Search for the cell housing the specified text and yield its [X, Y] center coordinate. 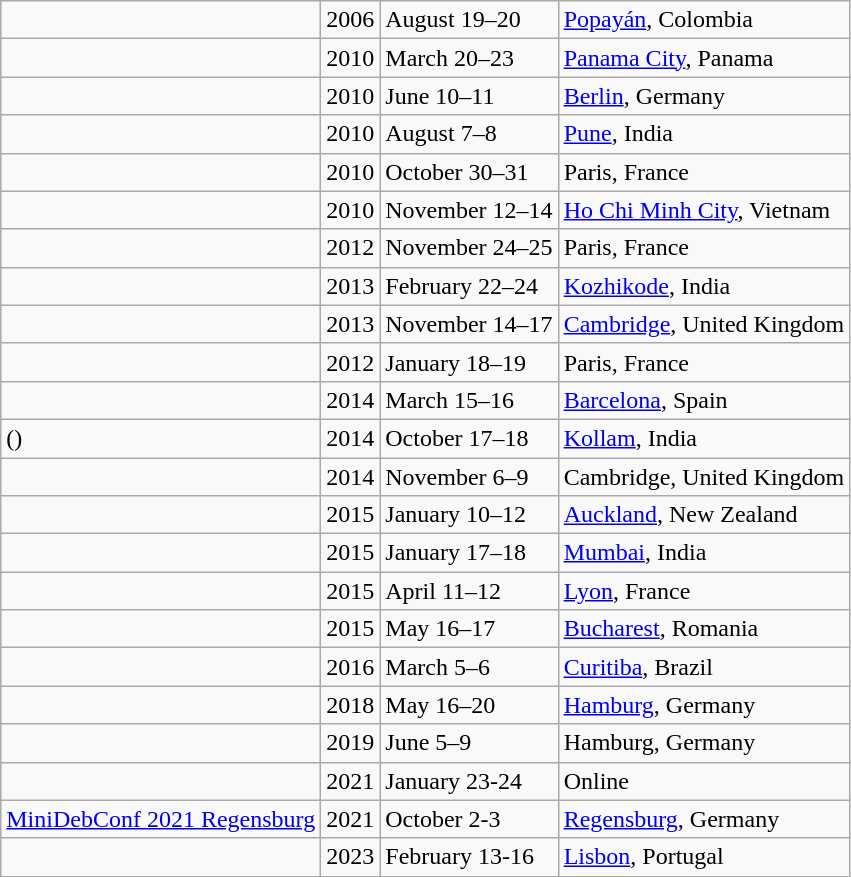
Berlin, Germany [704, 96]
August 19–20 [469, 20]
Panama City, Panama [704, 58]
October 17–18 [469, 438]
June 5–9 [469, 743]
Ho Chi Minh City, Vietnam [704, 210]
January 23-24 [469, 781]
November 6–9 [469, 477]
2016 [350, 667]
June 10–11 [469, 96]
October 2-3 [469, 819]
November 24–25 [469, 248]
Kollam, India [704, 438]
January 10–12 [469, 515]
2018 [350, 705]
May 16–20 [469, 705]
Regensburg, Germany [704, 819]
Mumbai, India [704, 553]
2006 [350, 20]
February 22–24 [469, 286]
August 7–8 [469, 134]
March 20–23 [469, 58]
Lisbon, Portugal [704, 857]
January 18–19 [469, 362]
() [161, 438]
Bucharest, Romania [704, 629]
2023 [350, 857]
Online [704, 781]
2019 [350, 743]
Auckland, New Zealand [704, 515]
Popayán, Colombia [704, 20]
October 30–31 [469, 172]
Kozhikode, India [704, 286]
Lyon, France [704, 591]
March 15–16 [469, 400]
April 11–12 [469, 591]
Pune, India [704, 134]
February 13-16 [469, 857]
November 12–14 [469, 210]
Curitiba, Brazil [704, 667]
MiniDebConf 2021 Regensburg [161, 819]
March 5–6 [469, 667]
May 16–17 [469, 629]
January 17–18 [469, 553]
Barcelona, Spain [704, 400]
November 14–17 [469, 324]
